Pinpoint the cell where the given text exists, returning its (x, y) midpoint coordinate. 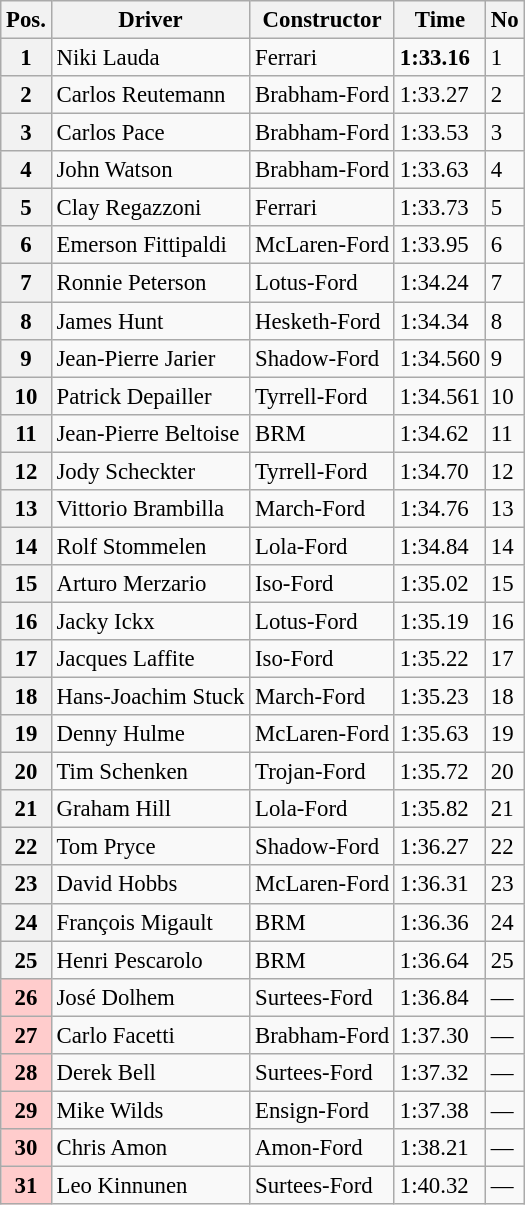
Jacques Laffite (150, 659)
1:37.32 (440, 1073)
1:34.70 (440, 471)
Time (440, 20)
1:33.27 (440, 95)
Jean-Pierre Beltoise (150, 433)
François Migault (150, 922)
26 (26, 997)
John Watson (150, 170)
1:34.561 (440, 396)
1:35.82 (440, 809)
Amon-Ford (322, 1148)
1:36.64 (440, 960)
1:38.21 (440, 1148)
Patrick Depailler (150, 396)
1:35.72 (440, 772)
1:33.73 (440, 208)
Jean-Pierre Jarier (150, 358)
Tim Schenken (150, 772)
29 (26, 1110)
Ronnie Peterson (150, 283)
Derek Bell (150, 1073)
1:35.22 (440, 659)
1:36.84 (440, 997)
Driver (150, 20)
1:35.23 (440, 697)
Mike Wilds (150, 1110)
Jody Scheckter (150, 471)
David Hobbs (150, 885)
1:34.76 (440, 509)
Vittorio Brambilla (150, 509)
Jacky Ickx (150, 621)
1:40.32 (440, 1185)
Niki Lauda (150, 58)
Carlo Facetti (150, 1035)
Carlos Reutemann (150, 95)
1:34.24 (440, 283)
Pos. (26, 20)
1:34.560 (440, 358)
1:33.63 (440, 170)
1:37.30 (440, 1035)
1:35.19 (440, 621)
Tom Pryce (150, 847)
Ensign-Ford (322, 1110)
Hesketh-Ford (322, 321)
27 (26, 1035)
Hans-Joachim Stuck (150, 697)
James Hunt (150, 321)
30 (26, 1148)
No (504, 20)
1:37.38 (440, 1110)
Leo Kinnunen (150, 1185)
Emerson Fittipaldi (150, 245)
31 (26, 1185)
Carlos Pace (150, 133)
Denny Hulme (150, 734)
1:35.02 (440, 584)
1:36.36 (440, 922)
Arturo Merzario (150, 584)
Graham Hill (150, 809)
Constructor (322, 20)
Chris Amon (150, 1148)
1:34.84 (440, 546)
1:33.53 (440, 133)
1:36.31 (440, 885)
Rolf Stommelen (150, 546)
1:33.16 (440, 58)
Henri Pescarolo (150, 960)
Clay Regazzoni (150, 208)
1:34.62 (440, 433)
1:36.27 (440, 847)
1:34.34 (440, 321)
Trojan-Ford (322, 772)
José Dolhem (150, 997)
28 (26, 1073)
1:33.95 (440, 245)
1:35.63 (440, 734)
